Scan for the cell matching the given text and deliver its (X, Y) coordinate at center. 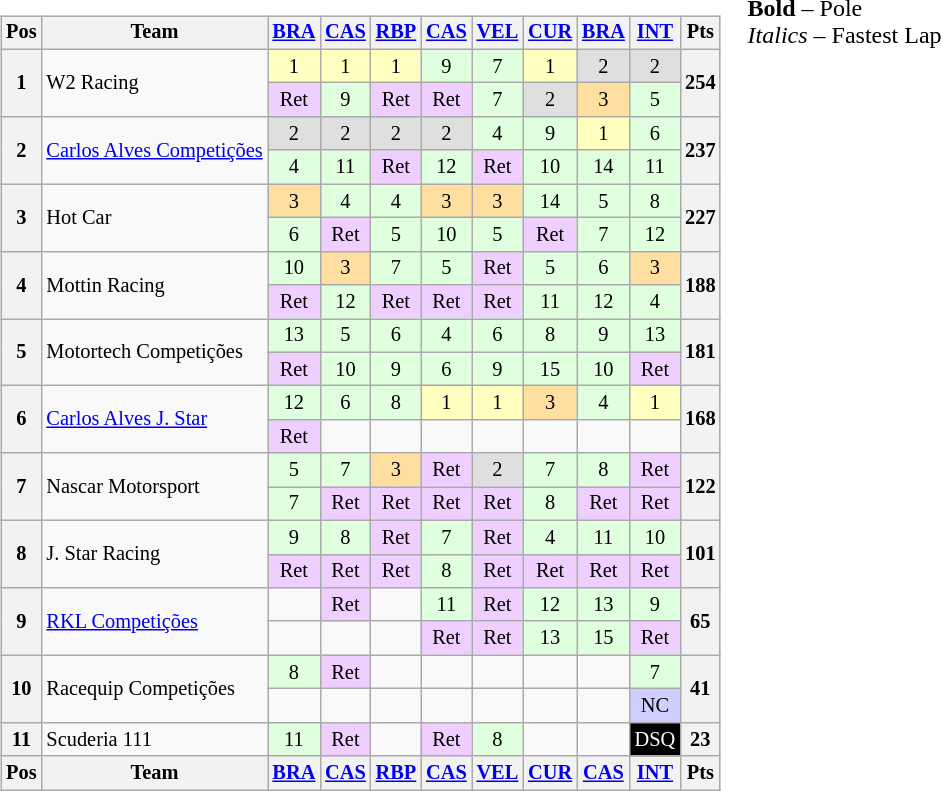
Scuderia 111 (154, 739)
122 (700, 486)
RKL Competições (154, 622)
Mottin Racing (154, 284)
J. Star Racing (154, 554)
NC (655, 706)
227 (700, 218)
Nascar Motorsport (154, 486)
Racequip Competições (154, 688)
Carlos Alves J. Star (154, 420)
237 (700, 150)
188 (700, 284)
Hot Car (154, 218)
254 (700, 82)
101 (700, 554)
181 (700, 352)
41 (700, 688)
168 (700, 420)
23 (700, 739)
DSQ (655, 739)
Carlos Alves Competições (154, 150)
W2 Racing (154, 82)
65 (700, 622)
Motortech Competições (154, 352)
